Provide the [x, y] coordinate of the cell's center where the given text is located.  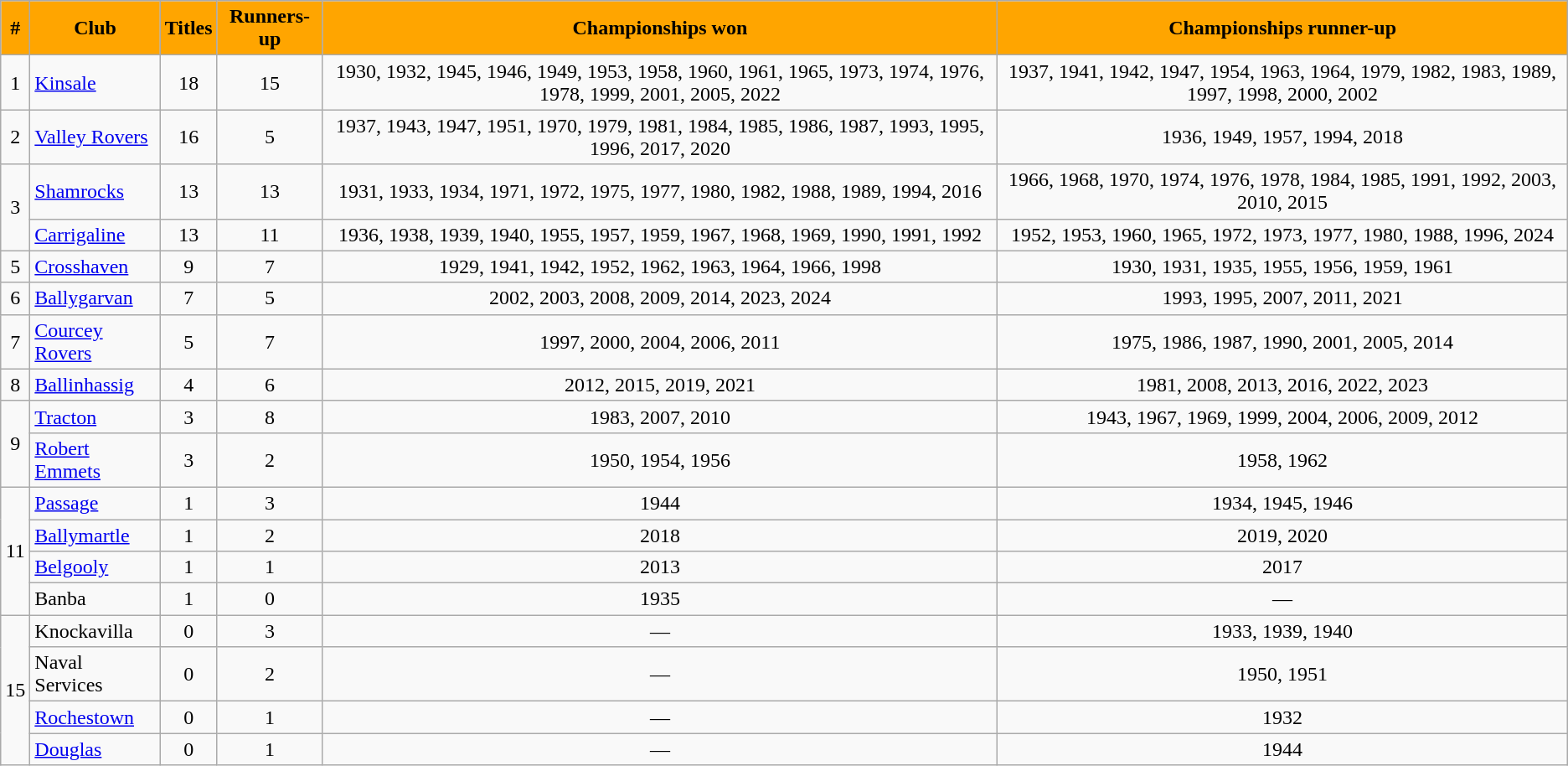
2013 [660, 567]
Crosshaven [95, 267]
1936, 1938, 1939, 1940, 1955, 1957, 1959, 1967, 1968, 1969, 1990, 1991, 1992 [660, 235]
1958, 1962 [1282, 459]
18 [188, 82]
1929, 1941, 1942, 1952, 1962, 1963, 1964, 1966, 1998 [660, 267]
1950, 1954, 1956 [660, 459]
# [15, 28]
Rochestown [95, 717]
Ballygarvan [95, 298]
2018 [660, 536]
Passage [95, 503]
1981, 2008, 2013, 2016, 2022, 2023 [1282, 385]
1950, 1951 [1282, 674]
Club [95, 28]
1937, 1941, 1942, 1947, 1954, 1963, 1964, 1979, 1982, 1983, 1989, 1997, 1998, 2000, 2002 [1282, 82]
1933, 1939, 1940 [1282, 631]
1937, 1943, 1947, 1951, 1970, 1979, 1981, 1984, 1985, 1986, 1987, 1993, 1995, 1996, 2017, 2020 [660, 137]
Championships won [660, 28]
1935 [660, 599]
1930, 1931, 1935, 1955, 1956, 1959, 1961 [1282, 267]
1932 [1282, 717]
Douglas [95, 749]
1975, 1986, 1987, 1990, 2001, 2005, 2014 [1282, 342]
1936, 1949, 1957, 1994, 2018 [1282, 137]
Runners-up [270, 28]
Titles [188, 28]
1931, 1933, 1934, 1971, 1972, 1975, 1977, 1980, 1982, 1988, 1989, 1994, 2016 [660, 191]
1997, 2000, 2004, 2006, 2011 [660, 342]
4 [188, 385]
Shamrocks [95, 191]
2002, 2003, 2008, 2009, 2014, 2023, 2024 [660, 298]
1952, 1953, 1960, 1965, 1972, 1973, 1977, 1980, 1988, 1996, 2024 [1282, 235]
Kinsale [95, 82]
1930, 1932, 1945, 1946, 1949, 1953, 1958, 1960, 1961, 1965, 1973, 1974, 1976, 1978, 1999, 2001, 2005, 2022 [660, 82]
Ballinhassig [95, 385]
Ballymartle [95, 536]
2012, 2015, 2019, 2021 [660, 385]
16 [188, 137]
Carrigaline [95, 235]
Courcey Rovers [95, 342]
Robert Emmets [95, 459]
1934, 1945, 1946 [1282, 503]
1943, 1967, 1969, 1999, 2004, 2006, 2009, 2012 [1282, 417]
1983, 2007, 2010 [660, 417]
Valley Rovers [95, 137]
Knockavilla [95, 631]
Belgooly [95, 567]
1966, 1968, 1970, 1974, 1976, 1978, 1984, 1985, 1991, 1992, 2003, 2010, 2015 [1282, 191]
2017 [1282, 567]
2019, 2020 [1282, 536]
1993, 1995, 2007, 2011, 2021 [1282, 298]
Banba [95, 599]
Naval Services [95, 674]
Championships runner-up [1282, 28]
Tracton [95, 417]
